Scan for the cell matching the given text and deliver its (x, y) coordinate at center. 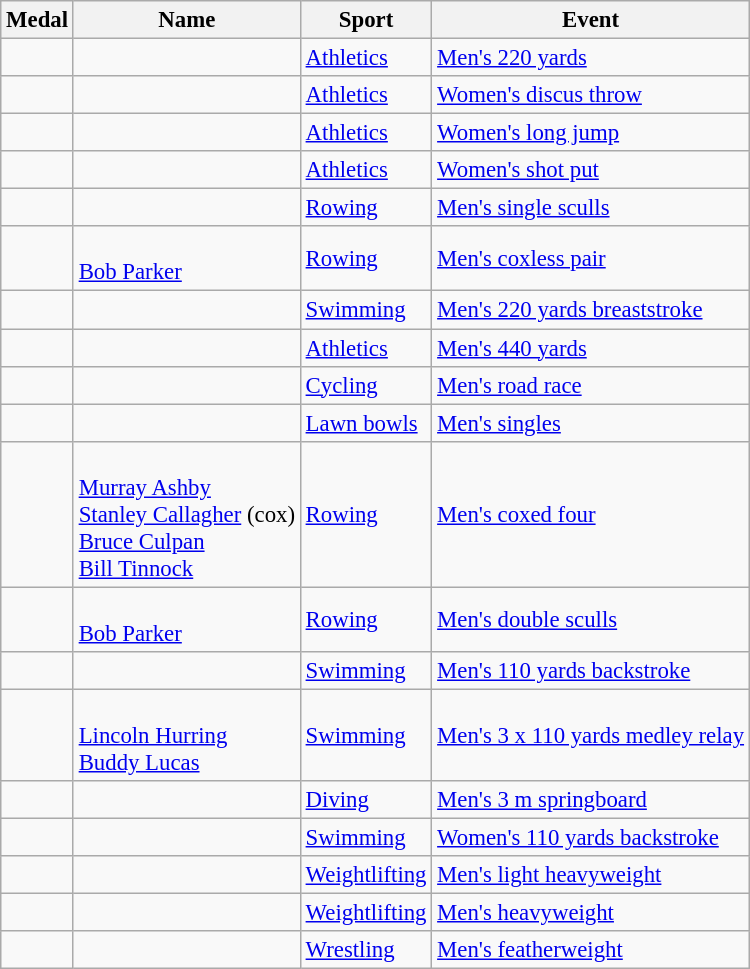
Women's 110 yards backstroke (591, 837)
Men's singles (591, 423)
Men's coxless pair (591, 258)
Men's road race (591, 385)
Men's 3 x 110 yards medley relay (591, 735)
Lawn bowls (366, 423)
Murray AshbyStanley Callagher (cox)Bruce CulpanBill Tinnock (186, 514)
Men's 110 yards backstroke (591, 671)
Men's single sculls (591, 208)
Sport (366, 20)
Cycling (366, 385)
Diving (366, 800)
Men's heavyweight (591, 913)
Event (591, 20)
Men's 3 m springboard (591, 800)
Men's 440 yards (591, 348)
Men's coxed four (591, 514)
Medal (38, 20)
Wrestling (366, 950)
Women's long jump (591, 133)
Lincoln HurringBuddy Lucas (186, 735)
Men's light heavyweight (591, 875)
Men's 220 yards breaststroke (591, 310)
Name (186, 20)
Men's 220 yards (591, 58)
Women's discus throw (591, 95)
Women's shot put (591, 170)
Men's featherweight (591, 950)
Men's double sculls (591, 620)
